Search for the cell housing the specified text and yield its [X, Y] center coordinate. 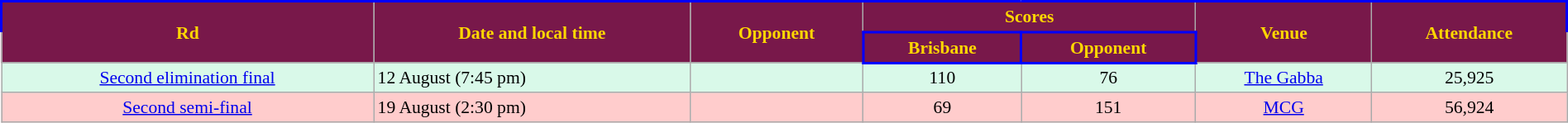
Venue [1284, 32]
19 August (2:30 pm) [533, 108]
Date and local time [533, 32]
MCG [1284, 108]
12 August (7:45 pm) [533, 78]
Second elimination final [188, 78]
Scores [1030, 17]
151 [1108, 108]
76 [1108, 78]
Attendance [1470, 32]
25,925 [1470, 78]
69 [943, 108]
Second semi-final [188, 108]
Brisbane [943, 48]
The Gabba [1284, 78]
110 [943, 78]
Rd [188, 32]
56,924 [1470, 108]
